Output the (X, Y) coordinate of the center of the cell containing the given text.  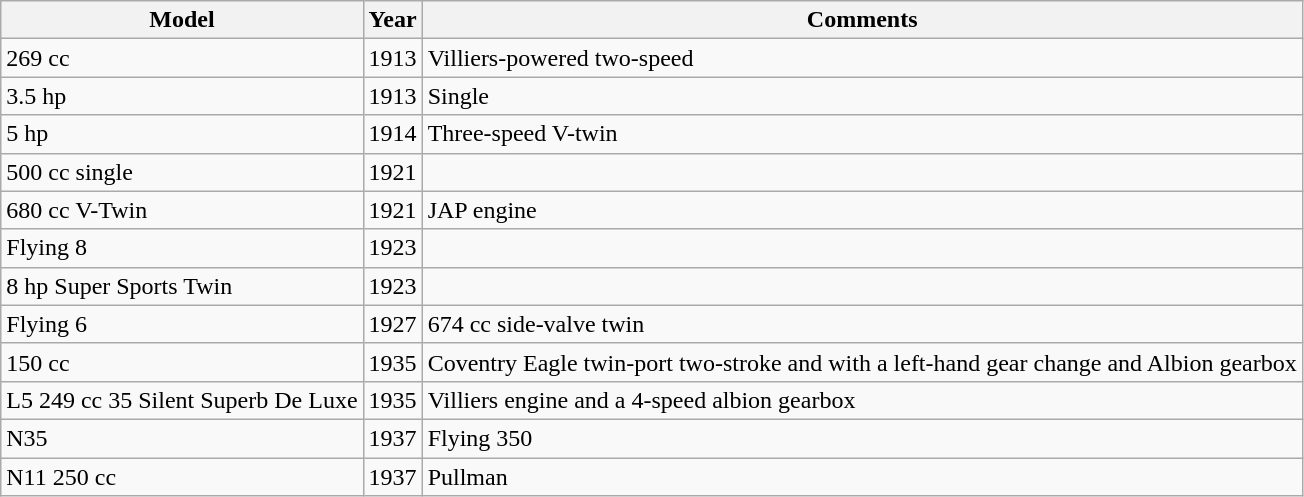
Villiers-powered two-speed (862, 58)
500 cc single (182, 172)
3.5 hp (182, 96)
1927 (392, 324)
N35 (182, 438)
Comments (862, 20)
1914 (392, 134)
Flying 8 (182, 248)
680 cc V-Twin (182, 210)
JAP engine (862, 210)
674 cc side-valve twin (862, 324)
Three-speed V-twin (862, 134)
L5 249 cc 35 Silent Superb De Luxe (182, 400)
Coventry Eagle twin-port two-stroke and with a left-hand gear change and Albion gearbox (862, 362)
Villiers engine and a 4-speed albion gearbox (862, 400)
8 hp Super Sports Twin (182, 286)
Model (182, 20)
N11 250 cc (182, 477)
5 hp (182, 134)
Year (392, 20)
Single (862, 96)
269 cc (182, 58)
Flying 6 (182, 324)
Flying 350 (862, 438)
150 cc (182, 362)
Pullman (862, 477)
